From the cell containing the given text, extract its center point as [X, Y] coordinate. 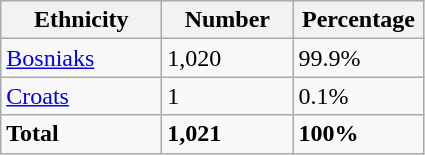
1,020 [228, 58]
99.9% [358, 58]
Total [82, 134]
Bosniaks [82, 58]
1 [228, 96]
Croats [82, 96]
0.1% [358, 96]
100% [358, 134]
Number [228, 20]
1,021 [228, 134]
Ethnicity [82, 20]
Percentage [358, 20]
